Find where the given text appears and provide that cell's center as [X, Y] coordinate. 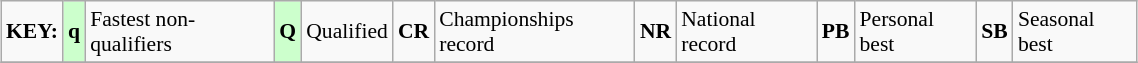
SB [994, 32]
CR [414, 32]
KEY: [32, 32]
Championships record [534, 32]
Q [288, 32]
Seasonal best [1075, 32]
q [74, 32]
Personal best [916, 32]
PB [836, 32]
National record [746, 32]
Qualified [347, 32]
Fastest non-qualifiers [180, 32]
NR [656, 32]
